Detect which cell encompasses the target text, then output its [X, Y] center coordinate. 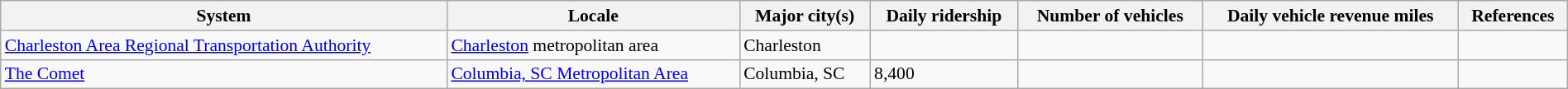
Daily vehicle revenue miles [1331, 16]
References [1513, 16]
Locale [593, 16]
The Comet [224, 74]
System [224, 16]
Charleston Area Regional Transportation Authority [224, 45]
Major city(s) [805, 16]
Charleston [805, 45]
Number of vehicles [1110, 16]
8,400 [944, 74]
Charleston metropolitan area [593, 45]
Columbia, SC [805, 74]
Columbia, SC Metropolitan Area [593, 74]
Daily ridership [944, 16]
